Scan for the cell matching the given text and deliver its (X, Y) coordinate at center. 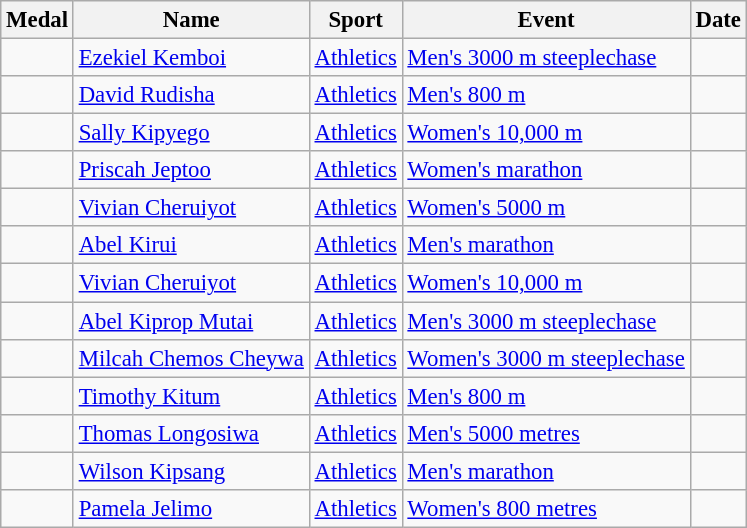
Abel Kirui (191, 245)
Pamela Jelimo (191, 509)
Men's 5000 metres (546, 433)
Priscah Jeptoo (191, 170)
Medal (38, 20)
Women's 3000 m steeplechase (546, 358)
David Rudisha (191, 95)
Wilson Kipsang (191, 471)
Women's marathon (546, 170)
Women's 5000 m (546, 208)
Event (546, 20)
Date (718, 20)
Thomas Longosiwa (191, 433)
Sport (356, 20)
Name (191, 20)
Ezekiel Kemboi (191, 58)
Timothy Kitum (191, 396)
Milcah Chemos Cheywa (191, 358)
Women's 800 metres (546, 509)
Abel Kiprop Mutai (191, 321)
Sally Kipyego (191, 133)
